Scan for the cell matching the given text and deliver its (X, Y) coordinate at center. 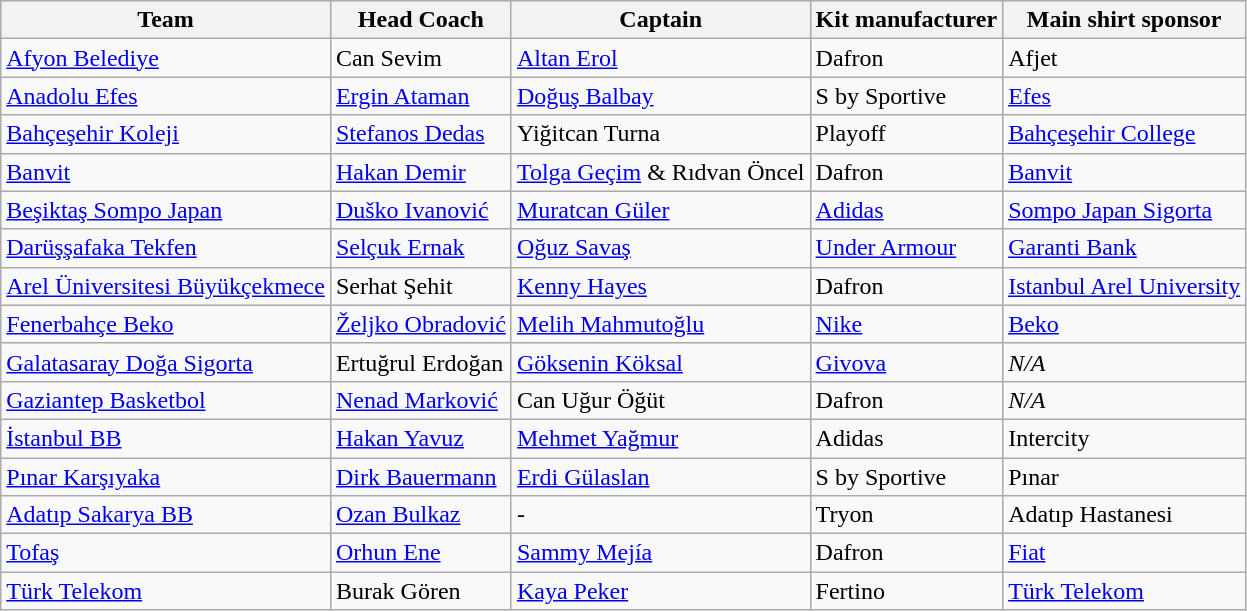
Göksenin Köksal (660, 362)
Galatasaray Doğa Sigorta (166, 362)
Pınar Karşıyaka (166, 477)
Kaya Peker (660, 591)
Playoff (906, 134)
Tryon (906, 515)
Team (166, 20)
Istanbul Arel University (1124, 286)
Oğuz Savaş (660, 248)
Bahçeşehir College (1124, 134)
Melih Mahmutoğlu (660, 324)
Tofaş (166, 553)
Head Coach (420, 20)
Adatıp Hastanesi (1124, 515)
Darüşşafaka Tekfen (166, 248)
Sompo Japan Sigorta (1124, 210)
Fiat (1124, 553)
Željko Obradović (420, 324)
Ergin Ataman (420, 96)
Sammy Mejía (660, 553)
- (660, 515)
Hakan Demir (420, 172)
Anadolu Efes (166, 96)
Selçuk Ernak (420, 248)
Adatıp Sakarya BB (166, 515)
Bahçeşehir Koleji (166, 134)
Captain (660, 20)
Beko (1124, 324)
Afjet (1124, 58)
Can Sevim (420, 58)
Yiğitcan Turna (660, 134)
Afyon Belediye (166, 58)
Ozan Bulkaz (420, 515)
Fenerbahçe Beko (166, 324)
Erdi Gülaslan (660, 477)
Garanti Bank (1124, 248)
Stefanos Dedas (420, 134)
Ertuğrul Erdoğan (420, 362)
Burak Gören (420, 591)
Tolga Geçim & Rıdvan Öncel (660, 172)
Under Armour (906, 248)
Orhun Ene (420, 553)
Duško Ivanović (420, 210)
Nenad Marković (420, 400)
Intercity (1124, 438)
Beşiktaş Sompo Japan (166, 210)
Dirk Bauermann (420, 477)
Fertino (906, 591)
Mehmet Yağmur (660, 438)
Nike (906, 324)
Muratcan Güler (660, 210)
Altan Erol (660, 58)
Arel Üniversitesi Büyükçekmece (166, 286)
Main shirt sponsor (1124, 20)
İstanbul BB (166, 438)
Kenny Hayes (660, 286)
Serhat Şehit (420, 286)
Efes (1124, 96)
Kit manufacturer (906, 20)
Hakan Yavuz (420, 438)
Can Uğur Öğüt (660, 400)
Doğuş Balbay (660, 96)
Gaziantep Basketbol (166, 400)
Givova (906, 362)
Pınar (1124, 477)
